Scan for the cell matching the given text and deliver its [x, y] coordinate at center. 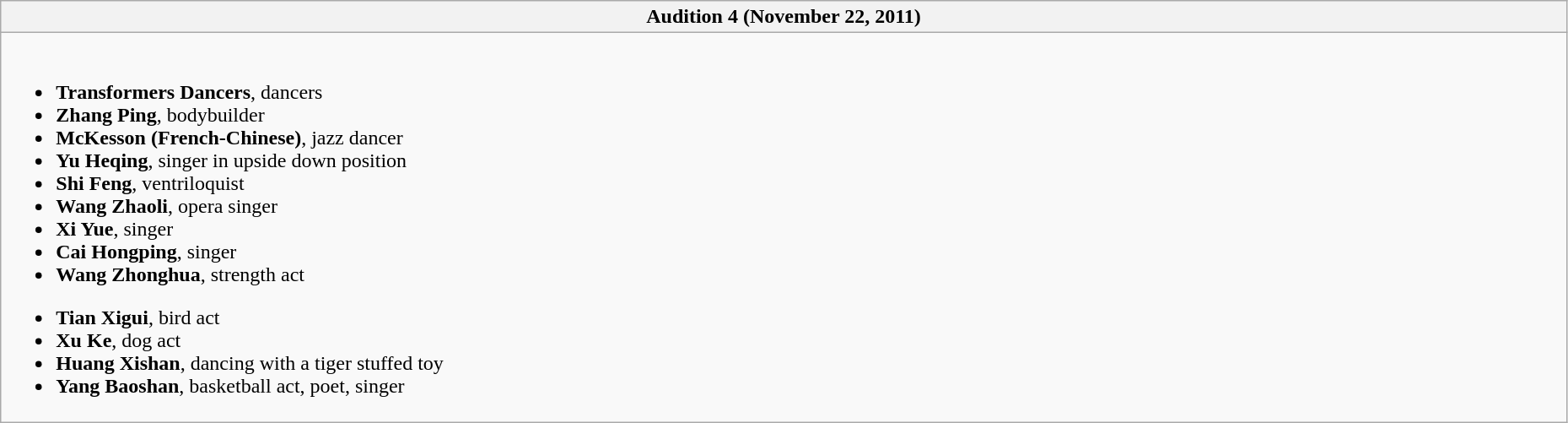
Audition 4 (November 22, 2011) [784, 17]
